Locate the cell with the specified text and output its (X, Y) center coordinate. 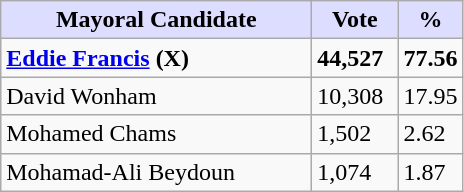
Eddie Francis (X) (156, 58)
77.56 (430, 58)
1,074 (355, 172)
% (430, 20)
Mayoral Candidate (156, 20)
David Wonham (156, 96)
10,308 (355, 96)
1,502 (355, 134)
2.62 (430, 134)
44,527 (355, 58)
1.87 (430, 172)
Mohamed Chams (156, 134)
Mohamad-Ali Beydoun (156, 172)
Vote (355, 20)
17.95 (430, 96)
